Locate the cell with the specified text and output its (x, y) center coordinate. 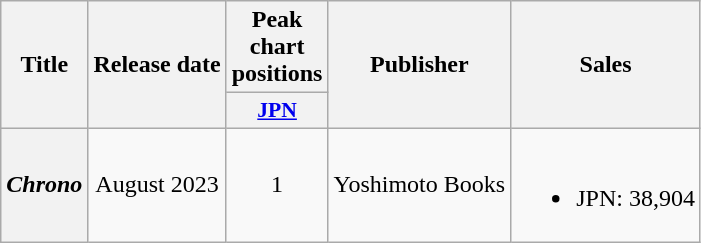
August 2023 (157, 184)
JPN (277, 111)
Peak chart positions (277, 47)
Title (44, 65)
Yoshimoto Books (420, 184)
Release date (157, 65)
Chrono (44, 184)
1 (277, 184)
Sales (606, 65)
Publisher (420, 65)
JPN: 38,904 (606, 184)
